Return the (X, Y) coordinate for the center point of the cell that contains the specified text.  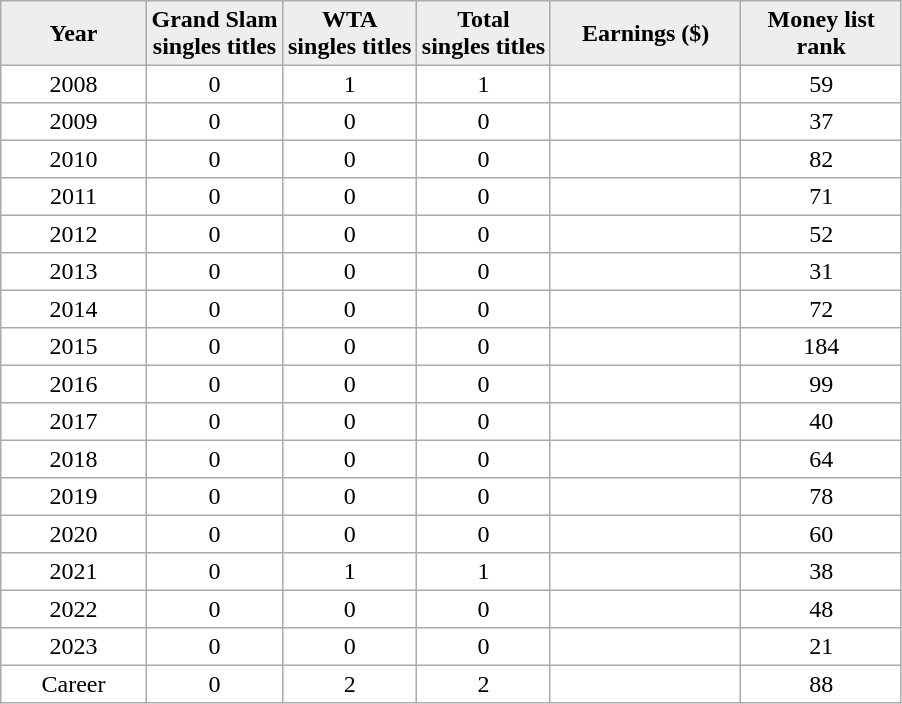
71 (821, 197)
Year (74, 33)
2016 (74, 384)
59 (821, 84)
82 (821, 159)
WTA singles titles (350, 33)
2021 (74, 572)
38 (821, 572)
2022 (74, 609)
2023 (74, 647)
31 (821, 272)
72 (821, 309)
99 (821, 384)
2013 (74, 272)
2020 (74, 534)
2009 (74, 122)
48 (821, 609)
2008 (74, 84)
2012 (74, 234)
60 (821, 534)
184 (821, 347)
Grand Slamsingles titles (214, 33)
78 (821, 497)
64 (821, 459)
Totalsingles titles (484, 33)
Career (74, 684)
88 (821, 684)
2019 (74, 497)
2015 (74, 347)
2011 (74, 197)
40 (821, 422)
2014 (74, 309)
37 (821, 122)
52 (821, 234)
21 (821, 647)
2010 (74, 159)
Money list rank (821, 33)
Earnings ($) (645, 33)
2018 (74, 459)
2017 (74, 422)
